Determine the (X, Y) coordinate at the center of the cell enclosing the given text.  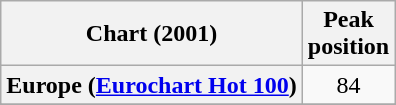
84 (348, 85)
Europe (Eurochart Hot 100) (152, 85)
Chart (2001) (152, 34)
Peakposition (348, 34)
